Determine the (X, Y) coordinate at the center of the cell enclosing the given text.  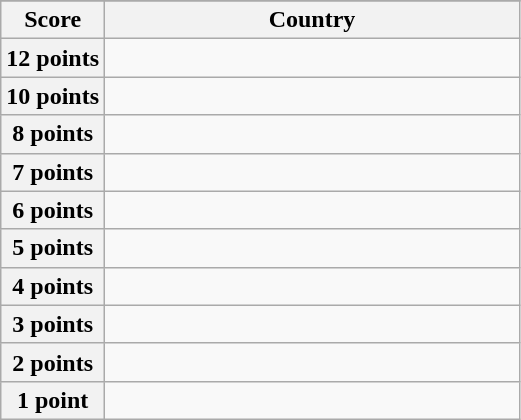
3 points (53, 324)
12 points (53, 58)
5 points (53, 248)
2 points (53, 362)
7 points (53, 172)
6 points (53, 210)
10 points (53, 96)
4 points (53, 286)
Score (53, 20)
1 point (53, 400)
8 points (53, 134)
Country (312, 20)
